Determine the [X, Y] coordinate at the center of the cell enclosing the given text.  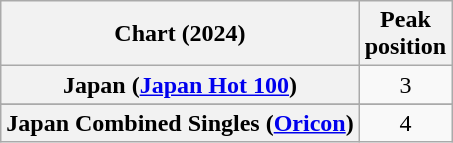
Japan Combined Singles (Oricon) [180, 123]
Chart (2024) [180, 34]
Peakposition [405, 34]
4 [405, 123]
3 [405, 85]
Japan (Japan Hot 100) [180, 85]
